Find where the given text appears and provide that cell's center as [x, y] coordinate. 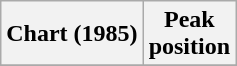
Peakposition [189, 34]
Chart (1985) [72, 34]
